Detect which cell encompasses the target text, then output its (x, y) center coordinate. 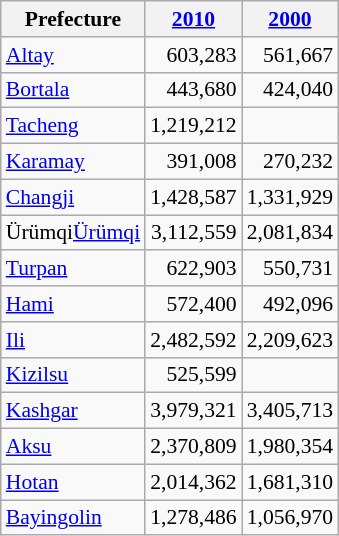
270,232 (290, 162)
1,278,486 (193, 518)
ÜrümqiÜrümqi (73, 233)
Altay (73, 55)
Kashgar (73, 411)
Ili (73, 340)
2,482,592 (193, 340)
Tacheng (73, 126)
2010 (193, 19)
Turpan (73, 269)
550,731 (290, 269)
572,400 (193, 304)
2,014,362 (193, 482)
Bortala (73, 90)
Karamay (73, 162)
561,667 (290, 55)
391,008 (193, 162)
Prefecture (73, 19)
Aksu (73, 447)
2000 (290, 19)
424,040 (290, 90)
1,219,212 (193, 126)
1,428,587 (193, 197)
1,056,970 (290, 518)
1,980,354 (290, 447)
Changji (73, 197)
1,331,929 (290, 197)
2,081,834 (290, 233)
492,096 (290, 304)
1,681,310 (290, 482)
3,979,321 (193, 411)
3,112,559 (193, 233)
Hotan (73, 482)
525,599 (193, 375)
Bayingolin (73, 518)
2,370,809 (193, 447)
622,903 (193, 269)
3,405,713 (290, 411)
443,680 (193, 90)
603,283 (193, 55)
Hami (73, 304)
Kizilsu (73, 375)
2,209,623 (290, 340)
